Determine the [x, y] coordinate at the center of the cell enclosing the given text.  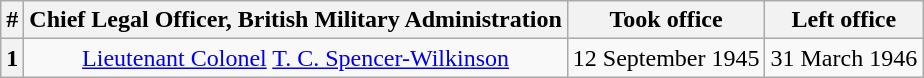
# [12, 20]
Left office [844, 20]
12 September 1945 [666, 58]
Chief Legal Officer, British Military Administration [296, 20]
Lieutenant Colonel T. C. Spencer-Wilkinson [296, 58]
31 March 1946 [844, 58]
1 [12, 58]
Took office [666, 20]
